Output the [x, y] coordinate of the center of the cell containing the given text.  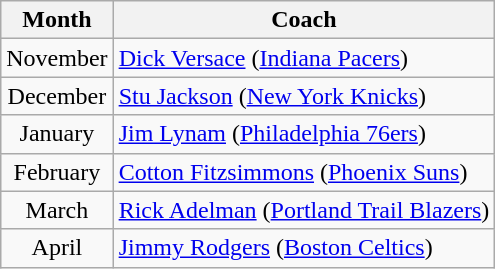
Cotton Fitzsimmons (Phoenix Suns) [304, 172]
Coach [304, 20]
March [57, 210]
November [57, 58]
April [57, 248]
Month [57, 20]
Stu Jackson (New York Knicks) [304, 96]
Rick Adelman (Portland Trail Blazers) [304, 210]
January [57, 134]
Jim Lynam (Philadelphia 76ers) [304, 134]
February [57, 172]
December [57, 96]
Dick Versace (Indiana Pacers) [304, 58]
Jimmy Rodgers (Boston Celtics) [304, 248]
